Find where the given text appears and provide that cell's center as (x, y) coordinate. 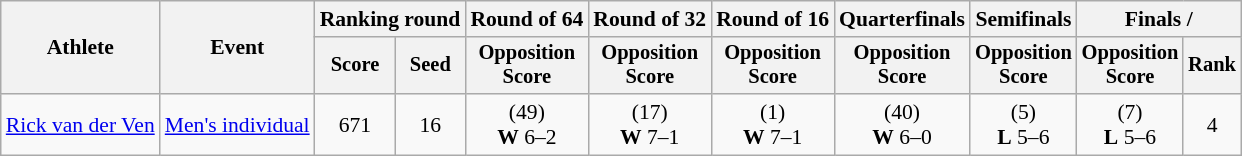
(7)L 5–6 (1130, 124)
Round of 16 (772, 19)
Men's individual (238, 124)
(17)W 7–1 (650, 124)
Event (238, 48)
Rick van der Ven (80, 124)
(5)L 5–6 (1024, 124)
Ranking round (390, 19)
Finals / (1159, 19)
Semifinals (1024, 19)
4 (1212, 124)
671 (356, 124)
Round of 64 (526, 19)
16 (430, 124)
(1)W 7–1 (772, 124)
Rank (1212, 66)
Athlete (80, 48)
(40)W 6–0 (902, 124)
(49)W 6–2 (526, 124)
Score (356, 66)
Round of 32 (650, 19)
Seed (430, 66)
Quarterfinals (902, 19)
